Determine the (x, y) coordinate at the center of the cell enclosing the given text.  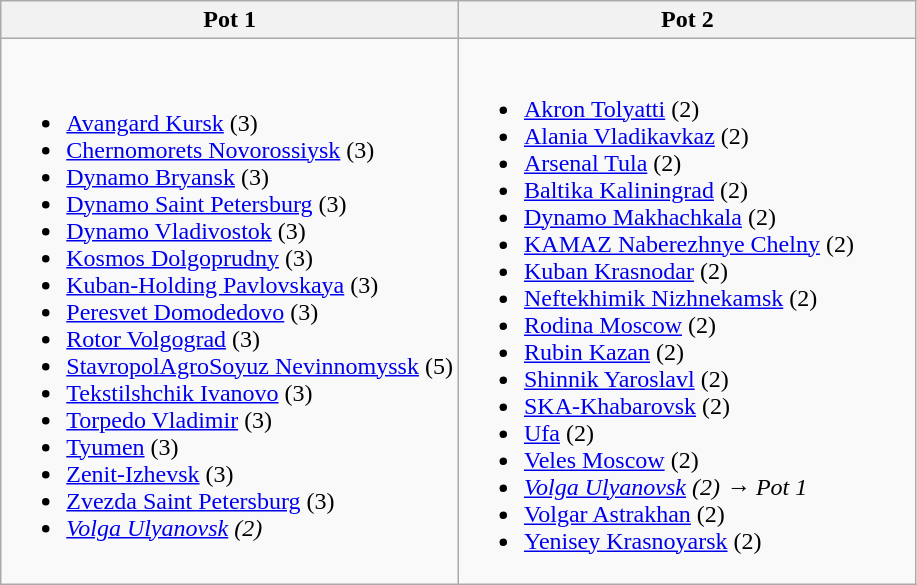
Pot 2 (687, 20)
Pot 1 (230, 20)
